Return the (x, y) coordinate for the center point of the cell that contains the specified text.  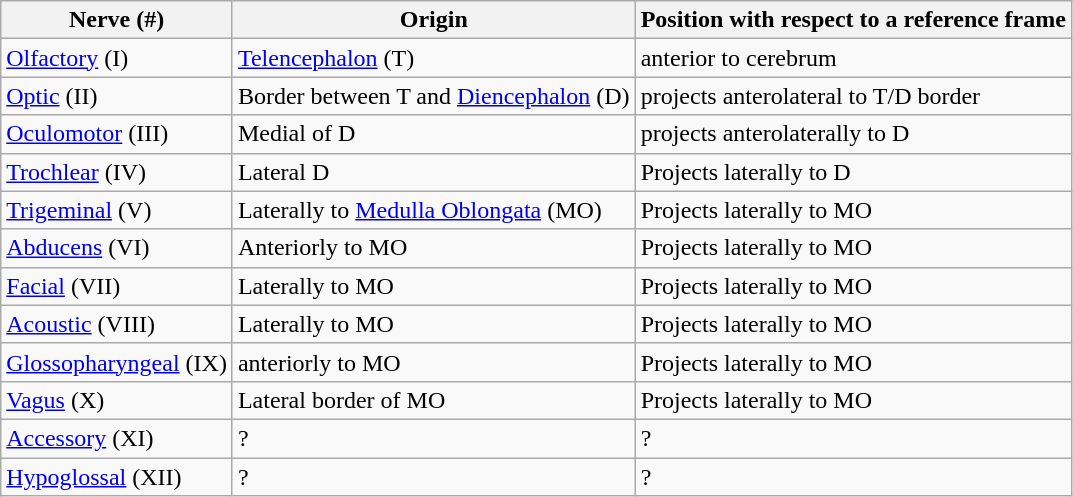
Oculomotor (III) (117, 134)
Telencephalon (T) (434, 58)
Trochlear (IV) (117, 172)
Olfactory (I) (117, 58)
anteriorly to MO (434, 362)
Optic (II) (117, 96)
Facial (VII) (117, 286)
Laterally to Medulla Oblongata (MO) (434, 210)
Lateral D (434, 172)
Vagus (X) (117, 400)
Abducens (VI) (117, 248)
Nerve (#) (117, 20)
Medial of D (434, 134)
Trigeminal (V) (117, 210)
projects anterolaterally to D (853, 134)
Lateral border of MO (434, 400)
Acoustic (VIII) (117, 324)
Accessory (XI) (117, 438)
Anteriorly to MO (434, 248)
Origin (434, 20)
Border between T and Diencephalon (D) (434, 96)
projects anterolateral to T/D border (853, 96)
Projects laterally to D (853, 172)
anterior to cerebrum (853, 58)
Hypoglossal (XII) (117, 477)
Position with respect to a reference frame (853, 20)
Glossopharyngeal (IX) (117, 362)
